Return [x, y] of the center of cell containing provided text 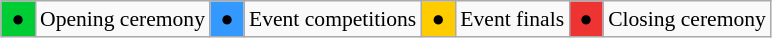
Closing ceremony [687, 19]
Event finals [512, 19]
Opening ceremony [122, 19]
Event competitions [332, 19]
